Return the (x, y) coordinate for the center point of the cell that contains the specified text.  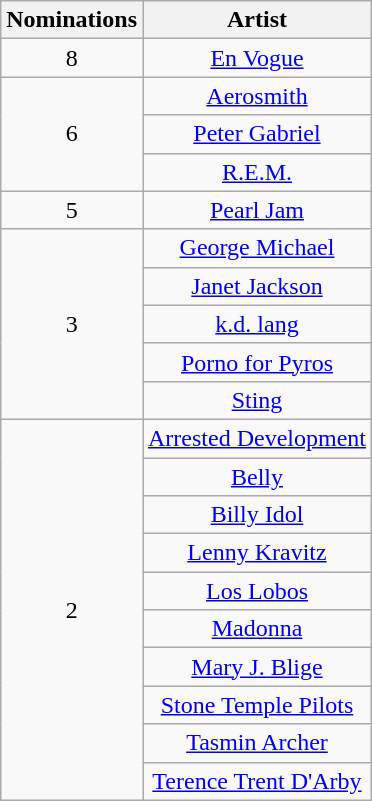
Lenny Kravitz (256, 553)
Belly (256, 477)
Stone Temple Pilots (256, 705)
Madonna (256, 629)
Arrested Development (256, 438)
En Vogue (256, 58)
Janet Jackson (256, 286)
6 (72, 134)
Billy Idol (256, 515)
Terence Trent D'Arby (256, 781)
R.E.M. (256, 172)
Nominations (72, 20)
Mary J. Blige (256, 667)
k.d. lang (256, 324)
5 (72, 210)
Tasmin Archer (256, 743)
Artist (256, 20)
3 (72, 324)
8 (72, 58)
Pearl Jam (256, 210)
Porno for Pyros (256, 362)
Peter Gabriel (256, 134)
Sting (256, 400)
Aerosmith (256, 96)
George Michael (256, 248)
Los Lobos (256, 591)
2 (72, 610)
